Detect which cell encompasses the target text, then output its [x, y] center coordinate. 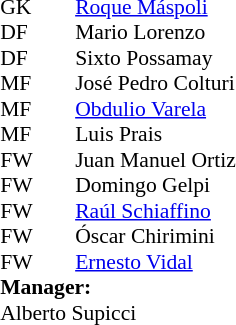
Juan Manuel Ortiz [156, 160]
Ernesto Vidal [156, 262]
Sixto Possamay [156, 58]
José Pedro Colturi [156, 83]
Obdulio Varela [156, 109]
Óscar Chirimini [156, 237]
Manager: [118, 287]
Domingo Gelpi [156, 185]
Luis Prais [156, 135]
Mario Lorenzo [156, 33]
Raúl Schiaffino [156, 211]
